For the text-containing cell, return its midpoint in (X, Y) coordinate format. 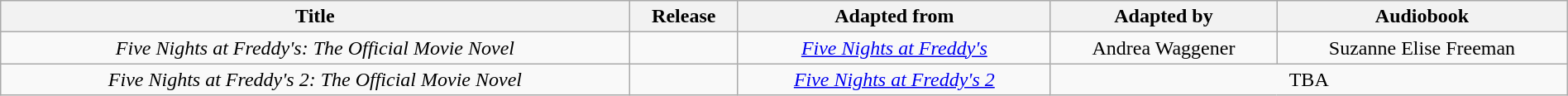
Adapted from (894, 17)
Five Nights at Freddy's 2: The Official Movie Novel (315, 79)
Suzanne Elise Freeman (1422, 48)
Audiobook (1422, 17)
Five Nights at Freddy's: The Official Movie Novel (315, 48)
Release (683, 17)
Andrea Waggener (1164, 48)
Five Nights at Freddy's (894, 48)
Adapted by (1164, 17)
TBA (1308, 79)
Title (315, 17)
Five Nights at Freddy's 2 (894, 79)
